Search for the cell housing the specified text and yield its [X, Y] center coordinate. 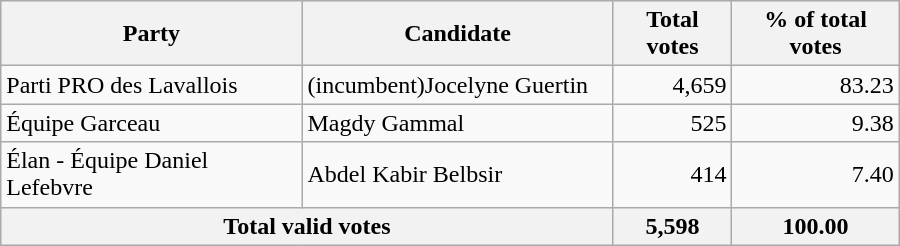
525 [672, 123]
Magdy Gammal [458, 123]
5,598 [672, 226]
Total votes [672, 34]
Équipe Garceau [152, 123]
414 [672, 174]
Total valid votes [307, 226]
Candidate [458, 34]
Parti PRO des Lavallois [152, 85]
4,659 [672, 85]
(incumbent)Jocelyne Guertin [458, 85]
% of total votes [816, 34]
Party [152, 34]
83.23 [816, 85]
9.38 [816, 123]
Élan - Équipe Daniel Lefebvre [152, 174]
7.40 [816, 174]
100.00 [816, 226]
Abdel Kabir Belbsir [458, 174]
